Identify which cell holds the provided text, then report its (X, Y) central coordinate. 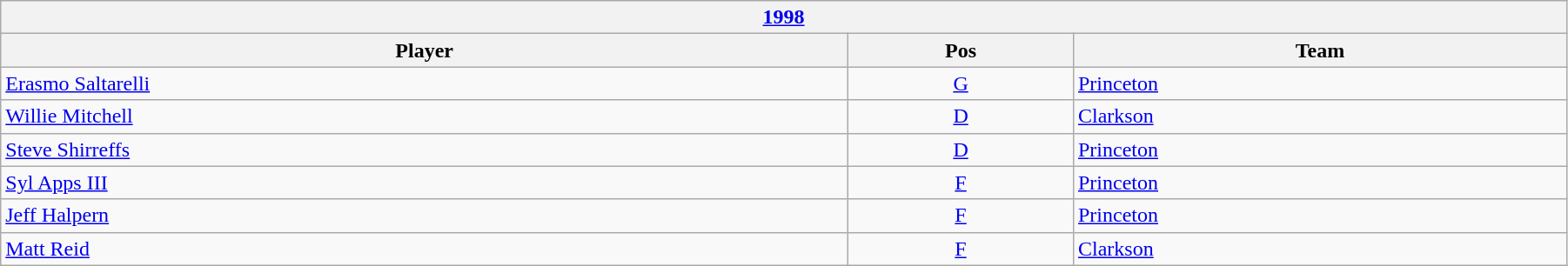
Jeff Halpern (425, 216)
Player (425, 50)
G (961, 83)
Team (1319, 50)
Matt Reid (425, 249)
Pos (961, 50)
Willie Mitchell (425, 116)
Erasmo Saltarelli (425, 83)
Steve Shirreffs (425, 150)
Syl Apps III (425, 183)
1998 (784, 17)
